From the cell containing the given text, extract its center point as [x, y] coordinate. 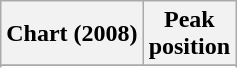
Peakposition [189, 34]
Chart (2008) [72, 34]
